Capture the cell that displays the provided text and extract its (X, Y) central coordinate. 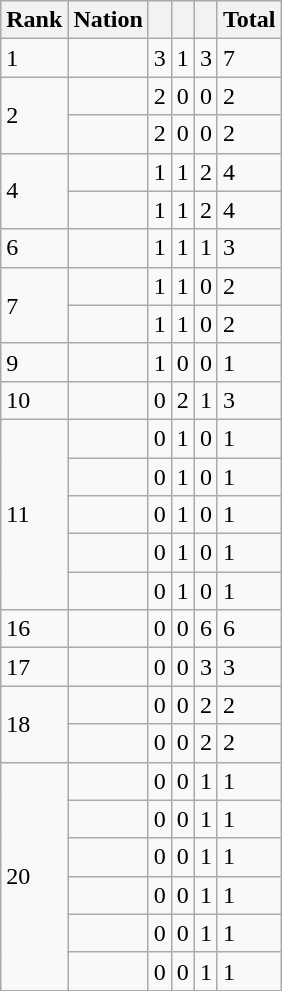
Total (249, 20)
17 (34, 667)
10 (34, 400)
11 (34, 514)
18 (34, 724)
Rank (34, 20)
9 (34, 362)
16 (34, 629)
20 (34, 876)
Nation (108, 20)
